Locate the cell with the specified text and output its (x, y) center coordinate. 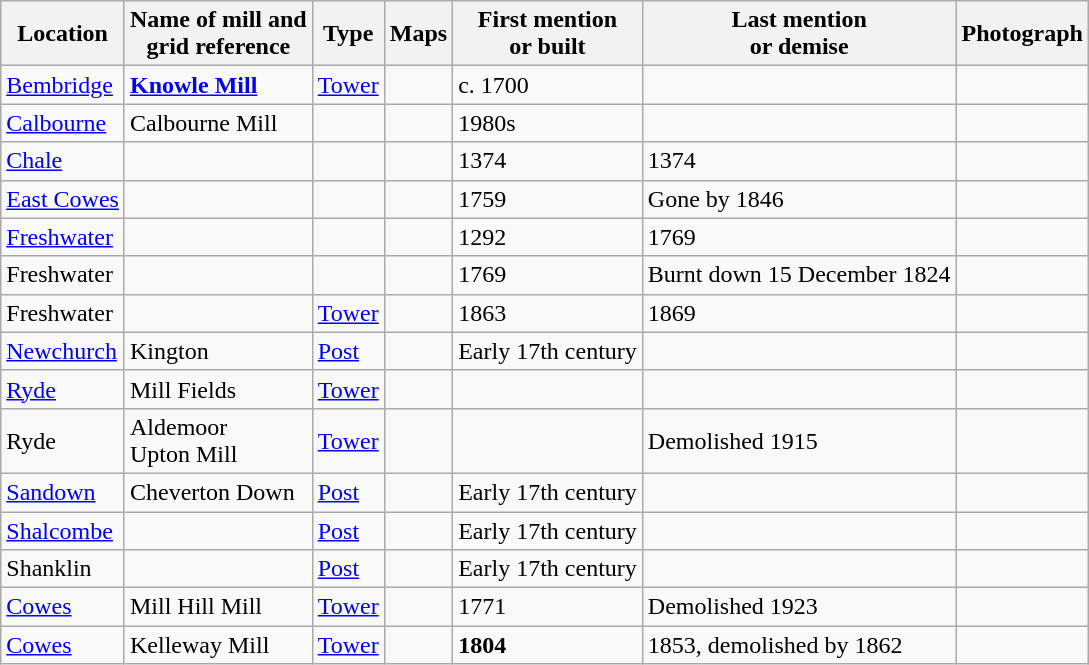
Type (348, 34)
Demolished 1915 (799, 440)
1853, demolished by 1862 (799, 645)
Kington (218, 351)
Mill Hill Mill (218, 607)
Calbourne Mill (218, 123)
1771 (548, 607)
Kelleway Mill (218, 645)
Calbourne (63, 123)
Chale (63, 161)
First mentionor built (548, 34)
1980s (548, 123)
Mill Fields (218, 389)
Shalcombe (63, 531)
1804 (548, 645)
Bembridge (63, 85)
1863 (548, 313)
Last mention or demise (799, 34)
Location (63, 34)
AldemoorUpton Mill (218, 440)
Knowle Mill (218, 85)
1869 (799, 313)
East Cowes (63, 199)
Newchurch (63, 351)
Sandown (63, 492)
Demolished 1923 (799, 607)
Burnt down 15 December 1824 (799, 275)
c. 1700 (548, 85)
1292 (548, 237)
Photograph (1022, 34)
Shanklin (63, 569)
Maps (418, 34)
Cheverton Down (218, 492)
Name of mill andgrid reference (218, 34)
Gone by 1846 (799, 199)
1759 (548, 199)
